Extract the (x, y) coordinate from the center of the cell holding the provided text.  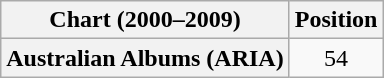
Australian Albums (ARIA) (145, 58)
Chart (2000–2009) (145, 20)
54 (336, 58)
Position (336, 20)
